Extract the [x, y] coordinate from the center of the cell holding the provided text.  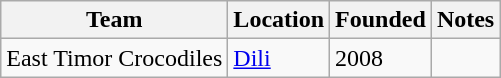
Team [114, 20]
Founded [381, 20]
East Timor Crocodiles [114, 58]
2008 [381, 58]
Dili [279, 58]
Notes [465, 20]
Location [279, 20]
